Provide the [X, Y] coordinate of the cell's center where the given text is located.  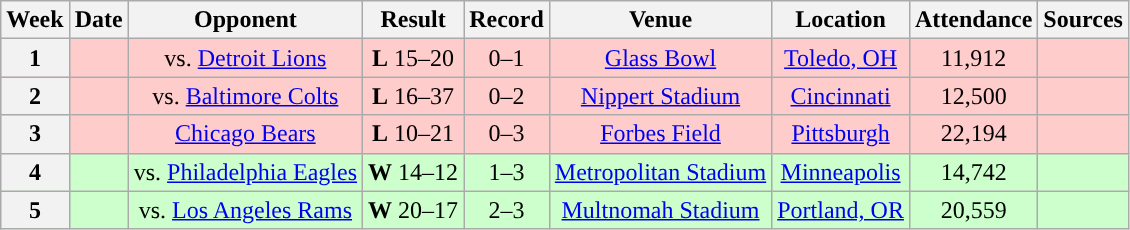
12,500 [973, 96]
Cincinnati [841, 96]
11,912 [973, 58]
Week [35, 20]
1 [35, 58]
vs. Philadelphia Eagles [245, 172]
2–3 [507, 210]
Pittsburgh [841, 134]
vs. Detroit Lions [245, 58]
Venue [660, 20]
L 10–21 [414, 134]
0–3 [507, 134]
4 [35, 172]
W 20–17 [414, 210]
22,194 [973, 134]
0–1 [507, 58]
Chicago Bears [245, 134]
0–2 [507, 96]
Opponent [245, 20]
Glass Bowl [660, 58]
vs. Baltimore Colts [245, 96]
14,742 [973, 172]
Location [841, 20]
Result [414, 20]
Multnomah Stadium [660, 210]
Toledo, OH [841, 58]
Attendance [973, 20]
Minneapolis [841, 172]
vs. Los Angeles Rams [245, 210]
Date [98, 20]
2 [35, 96]
Sources [1084, 20]
3 [35, 134]
L 15–20 [414, 58]
W 14–12 [414, 172]
Portland, OR [841, 210]
L 16–37 [414, 96]
Forbes Field [660, 134]
Record [507, 20]
Nippert Stadium [660, 96]
20,559 [973, 210]
Metropolitan Stadium [660, 172]
1–3 [507, 172]
5 [35, 210]
